Detect which cell encompasses the target text, then output its [x, y] center coordinate. 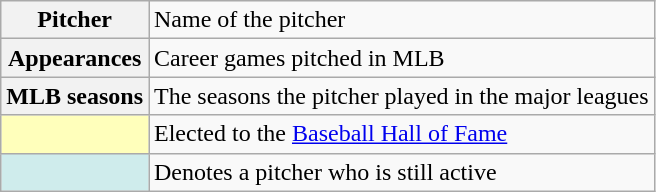
The seasons the pitcher played in the major leagues [401, 96]
MLB seasons [75, 96]
Pitcher [75, 20]
Career games pitched in MLB [401, 58]
Appearances [75, 58]
Elected to the Baseball Hall of Fame [401, 134]
Denotes a pitcher who is still active [401, 172]
Name of the pitcher [401, 20]
